Find where the given text appears and provide that cell's center as (X, Y) coordinate. 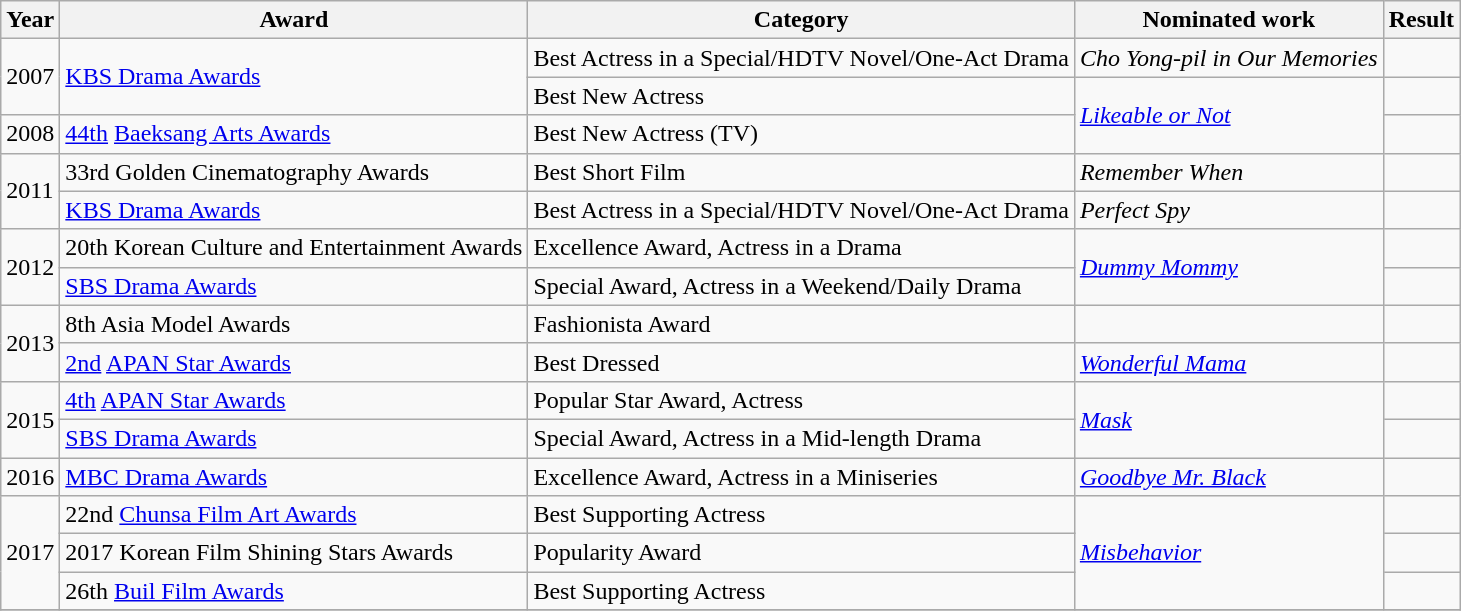
33rd Golden Cinematography Awards (294, 172)
Dummy Mommy (1228, 267)
Popularity Award (801, 553)
Special Award, Actress in a Weekend/Daily Drama (801, 286)
Best Short Film (801, 172)
Category (801, 20)
2007 (30, 77)
2008 (30, 134)
2nd APAN Star Awards (294, 362)
Goodbye Mr. Black (1228, 477)
Best New Actress (801, 96)
2013 (30, 343)
Best New Actress (TV) (801, 134)
Best Dressed (801, 362)
2011 (30, 191)
Excellence Award, Actress in a Drama (801, 248)
Cho Yong-pil in Our Memories (1228, 58)
2015 (30, 419)
2012 (30, 267)
20th Korean Culture and Entertainment Awards (294, 248)
MBC Drama Awards (294, 477)
8th Asia Model Awards (294, 324)
Misbehavior (1228, 553)
Remember When (1228, 172)
22nd Chunsa Film Art Awards (294, 515)
Nominated work (1228, 20)
Mask (1228, 419)
4th APAN Star Awards (294, 400)
Fashionista Award (801, 324)
2017 (30, 553)
Likeable or Not (1228, 115)
2016 (30, 477)
Result (1421, 20)
Award (294, 20)
2017 Korean Film Shining Stars Awards (294, 553)
Year (30, 20)
Excellence Award, Actress in a Miniseries (801, 477)
Perfect Spy (1228, 210)
Special Award, Actress in a Mid-length Drama (801, 438)
Wonderful Mama (1228, 362)
Popular Star Award, Actress (801, 400)
44th Baeksang Arts Awards (294, 134)
26th Buil Film Awards (294, 591)
